Detect which cell encompasses the target text, then output its [x, y] center coordinate. 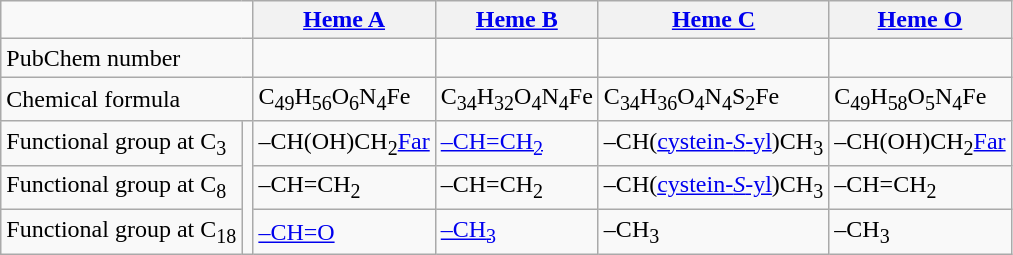
C49H56O6N4Fe [344, 99]
–CH=O [344, 232]
Functional group at C18 [122, 232]
C49H58O5N4Fe [920, 99]
Heme C [713, 20]
Functional group at C8 [122, 188]
C34H32O4N4Fe [516, 99]
PubChem number [127, 58]
Heme B [516, 20]
Functional group at C3 [122, 143]
C34H36O4N4S2Fe [713, 99]
Chemical formula [127, 99]
Heme A [344, 20]
Heme O [920, 20]
